Return the (X, Y) coordinate for the center point of the cell that contains the specified text.  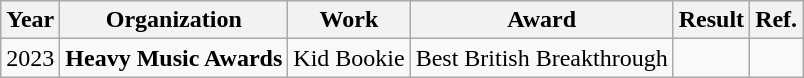
Heavy Music Awards (174, 58)
Organization (174, 20)
2023 (30, 58)
Best British Breakthrough (542, 58)
Award (542, 20)
Ref. (776, 20)
Work (349, 20)
Kid Bookie (349, 58)
Result (711, 20)
Year (30, 20)
